Return [x, y] of the center of cell containing provided text 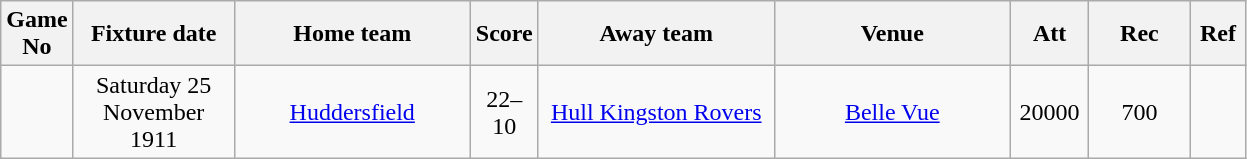
Venue [892, 34]
Belle Vue [892, 112]
Hull Kingston Rovers [656, 112]
Huddersfield [352, 112]
20000 [1050, 112]
Saturday 25 November 1911 [154, 112]
22–10 [504, 112]
700 [1140, 112]
Game No [37, 34]
Score [504, 34]
Rec [1140, 34]
Away team [656, 34]
Fixture date [154, 34]
Ref [1218, 34]
Att [1050, 34]
Home team [352, 34]
